Locate the cell with the specified text and output its (x, y) center coordinate. 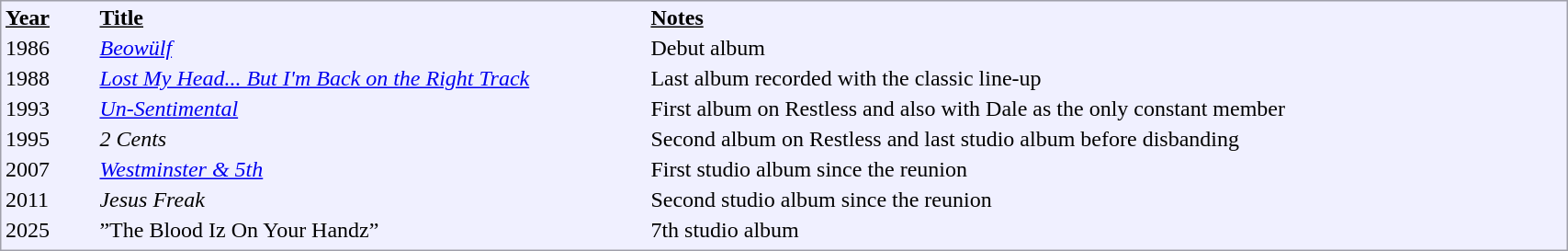
Lost My Head... But I'm Back on the Right Track (373, 78)
1993 (50, 109)
Debut album (1106, 49)
Second studio album since the reunion (1106, 200)
Year (50, 17)
1988 (50, 78)
2 Cents (373, 139)
First album on Restless and also with Dale as the only constant member (1106, 109)
Un-Sentimental (373, 109)
Westminster & 5th (373, 170)
”The Blood Iz On Your Handz” (373, 231)
Jesus Freak (373, 200)
2025 (50, 231)
1995 (50, 139)
7th studio album (1106, 231)
Beowülf (373, 49)
Last album recorded with the classic line-up (1106, 78)
2011 (50, 200)
2007 (50, 170)
Second album on Restless and last studio album before disbanding (1106, 139)
Notes (1106, 17)
1986 (50, 49)
First studio album since the reunion (1106, 170)
Title (373, 17)
